Search for the cell housing the specified text and yield its [X, Y] center coordinate. 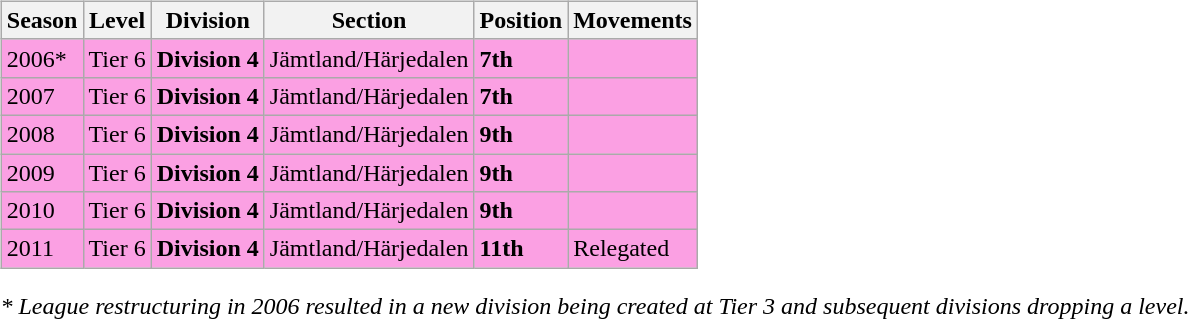
11th [521, 249]
Relegated [633, 249]
2009 [42, 173]
Season [42, 20]
Level [117, 20]
2011 [42, 249]
2010 [42, 211]
2006* [42, 58]
2007 [42, 96]
Position [521, 20]
2008 [42, 134]
Section [369, 20]
Movements [633, 20]
Division [208, 20]
